Return [x, y] of the center of cell containing provided text 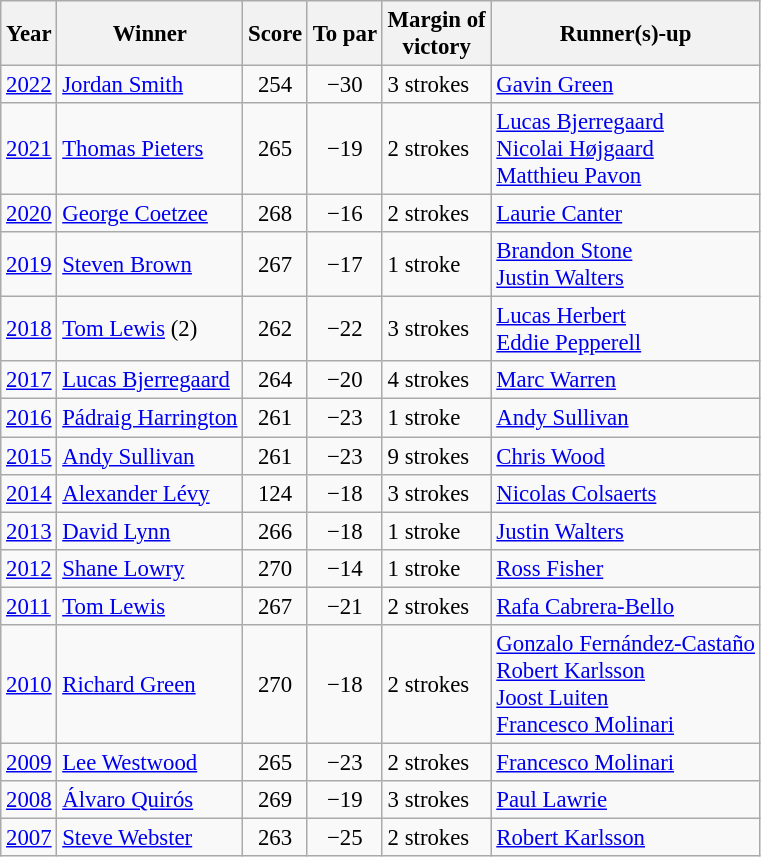
Brandon Stone Justin Walters [626, 264]
2017 [29, 381]
Nicolas Colsaerts [626, 493]
Pádraig Harrington [150, 418]
9 strokes [436, 456]
2007 [29, 837]
Álvaro Quirós [150, 800]
Winner [150, 34]
Tom Lewis (2) [150, 330]
Jordan Smith [150, 85]
George Coetzee [150, 214]
2019 [29, 264]
Justin Walters [626, 531]
Paul Lawrie [626, 800]
Chris Wood [626, 456]
266 [276, 531]
−14 [344, 568]
2008 [29, 800]
2010 [29, 684]
Steven Brown [150, 264]
269 [276, 800]
2012 [29, 568]
124 [276, 493]
Lucas Bjerregaard [150, 381]
2018 [29, 330]
Robert Karlsson [626, 837]
Alexander Lévy [150, 493]
2013 [29, 531]
To par [344, 34]
Margin ofvictory [436, 34]
−20 [344, 381]
Thomas Pieters [150, 149]
−22 [344, 330]
−30 [344, 85]
Gavin Green [626, 85]
2014 [29, 493]
−25 [344, 837]
2021 [29, 149]
268 [276, 214]
Steve Webster [150, 837]
254 [276, 85]
Francesco Molinari [626, 762]
Year [29, 34]
Ross Fisher [626, 568]
2020 [29, 214]
Tom Lewis [150, 606]
4 strokes [436, 381]
Richard Green [150, 684]
Laurie Canter [626, 214]
2016 [29, 418]
Shane Lowry [150, 568]
David Lynn [150, 531]
Marc Warren [626, 381]
−21 [344, 606]
264 [276, 381]
Lee Westwood [150, 762]
−16 [344, 214]
2022 [29, 85]
Lucas Bjerregaard Nicolai Højgaard Matthieu Pavon [626, 149]
Runner(s)-up [626, 34]
−17 [344, 264]
Gonzalo Fernández-Castaño Robert Karlsson Joost Luiten Francesco Molinari [626, 684]
2009 [29, 762]
Score [276, 34]
262 [276, 330]
2015 [29, 456]
263 [276, 837]
Lucas Herbert Eddie Pepperell [626, 330]
2011 [29, 606]
Rafa Cabrera-Bello [626, 606]
